Pinpoint the cell where the given text exists, returning its [X, Y] midpoint coordinate. 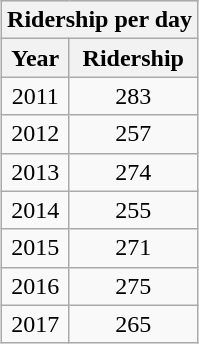
Ridership [134, 58]
Year [36, 58]
275 [134, 286]
271 [134, 248]
274 [134, 172]
2014 [36, 210]
255 [134, 210]
2013 [36, 172]
265 [134, 324]
2017 [36, 324]
2012 [36, 134]
Ridership per day [100, 20]
2015 [36, 248]
257 [134, 134]
2011 [36, 96]
283 [134, 96]
2016 [36, 286]
